For the text-containing cell, return its midpoint in (X, Y) coordinate format. 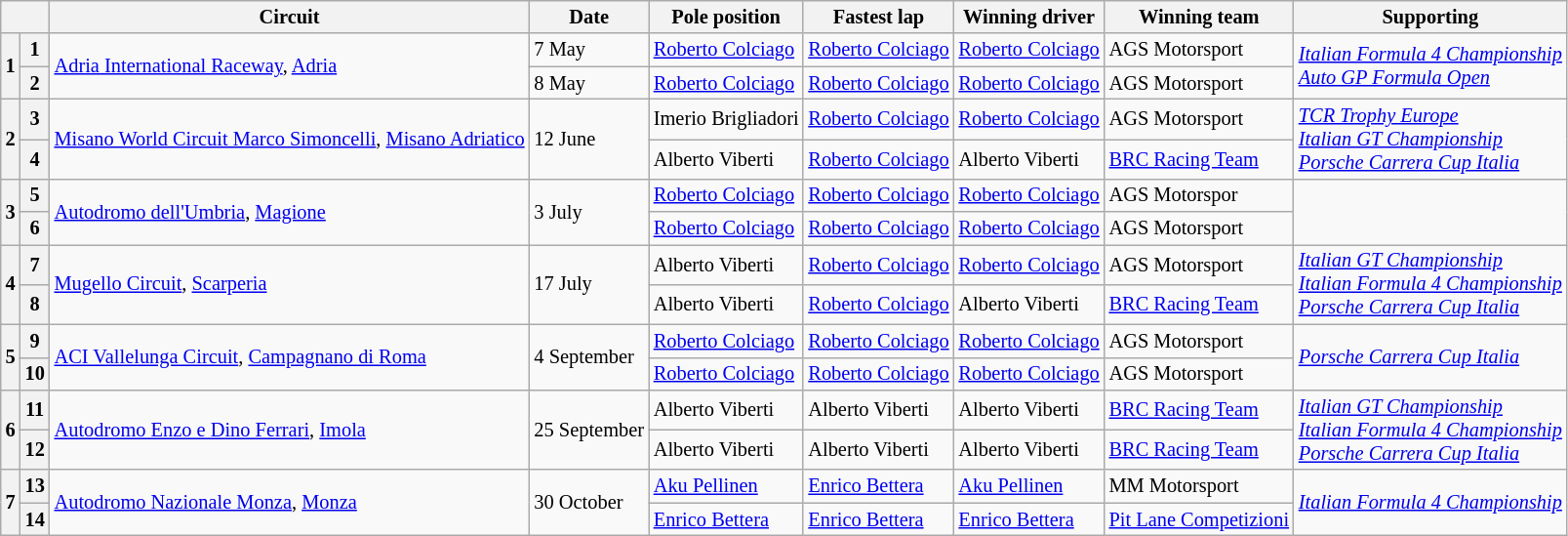
8 May (589, 83)
12 (35, 449)
Date (589, 17)
AGS Motorspor (1199, 195)
17 July (589, 284)
TCR Trophy Europe Italian GT Championship Porsche Carrera Cup Italia (1430, 139)
Fastest lap (878, 17)
10 (35, 374)
Pit Lane Competizioni (1199, 519)
9 (35, 341)
Porsche Carrera Cup Italia (1430, 357)
Italian Formula 4 Championship (1430, 502)
4 September (589, 357)
Pole position (726, 17)
Winning driver (1029, 17)
11 (35, 410)
ACI Vallelunga Circuit, Campagnano di Roma (290, 357)
Italian Formula 4 ChampionshipAuto GP Formula Open (1430, 66)
Autodromo Nazionale Monza, Monza (290, 502)
25 September (589, 430)
Autodromo dell'Umbria, Magione (290, 211)
Supporting (1430, 17)
30 October (589, 502)
Circuit (290, 17)
8 (35, 305)
7 May (589, 50)
3 July (589, 211)
Winning team (1199, 17)
12 June (589, 139)
13 (35, 486)
Imerio Brigliadori (726, 119)
Adria International Raceway, Adria (290, 66)
MM Motorsport (1199, 486)
Mugello Circuit, Scarperia (290, 284)
Misano World Circuit Marco Simoncelli, Misano Adriatico (290, 139)
Autodromo Enzo e Dino Ferrari, Imola (290, 430)
14 (35, 519)
